Scan for the cell matching the given text and deliver its (X, Y) coordinate at center. 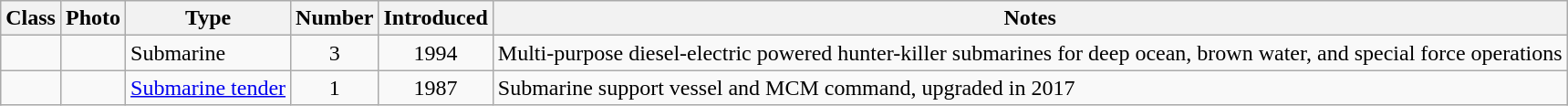
1987 (436, 88)
3 (335, 53)
Submarine tender (208, 88)
Submarine support vessel and MCM command, upgraded in 2017 (1030, 88)
1 (335, 88)
Type (208, 18)
1994 (436, 53)
Photo (93, 18)
Introduced (436, 18)
Multi-purpose diesel-electric powered hunter-killer submarines for deep ocean, brown water, and special force operations (1030, 53)
Number (335, 18)
Submarine (208, 53)
Notes (1030, 18)
Class (31, 18)
